From the cell containing the given text, extract its center point as [x, y] coordinate. 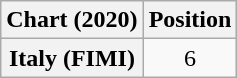
Italy (FIMI) [72, 58]
Chart (2020) [72, 20]
Position [190, 20]
6 [190, 58]
